Locate the cell with the specified text and output its [x, y] center coordinate. 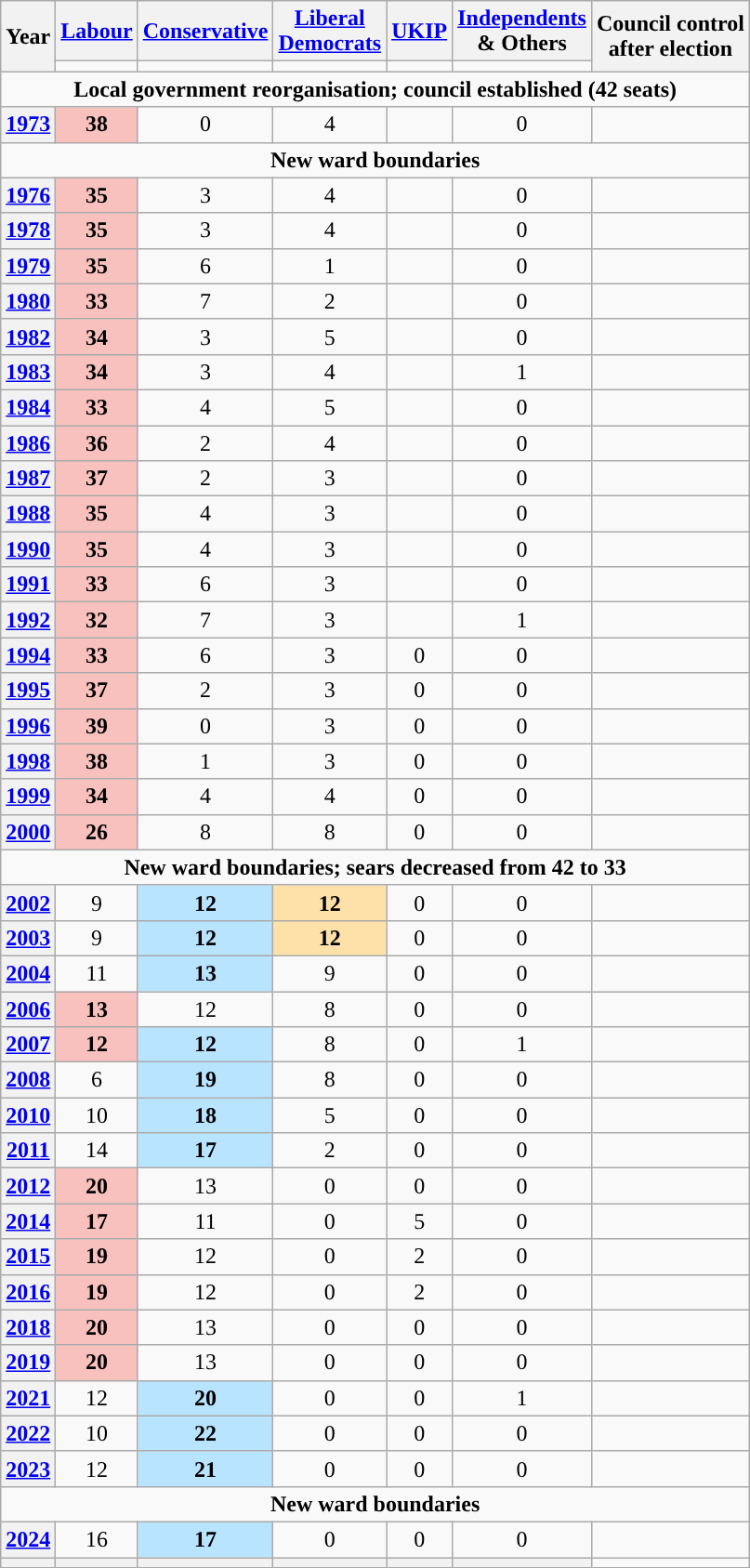
18 [205, 1115]
1996 [28, 726]
1987 [28, 479]
2022 [28, 1433]
2018 [28, 1327]
2002 [28, 903]
1991 [28, 585]
1983 [28, 372]
2015 [28, 1257]
2003 [28, 938]
2023 [28, 1469]
2008 [28, 1080]
1982 [28, 336]
2024 [28, 1539]
Council controlafter election [670, 36]
2016 [28, 1292]
21 [205, 1469]
Local government reorganisation; council established (42 seats) [375, 89]
26 [97, 832]
1994 [28, 655]
Independents& Others [522, 32]
1999 [28, 797]
32 [97, 620]
2011 [28, 1151]
1990 [28, 549]
14 [97, 1151]
Liberal Democrats [330, 32]
22 [205, 1433]
1988 [28, 514]
2010 [28, 1115]
1998 [28, 761]
New ward boundaries; sears decreased from 42 to 33 [375, 867]
2019 [28, 1363]
1978 [28, 231]
Conservative [205, 32]
1976 [28, 195]
1995 [28, 691]
2006 [28, 1008]
1973 [28, 125]
39 [97, 726]
36 [97, 443]
2007 [28, 1045]
1980 [28, 301]
Year [28, 36]
2004 [28, 973]
16 [97, 1539]
Labour [97, 32]
2012 [28, 1186]
UKIP [420, 32]
1984 [28, 407]
2014 [28, 1221]
2021 [28, 1398]
1992 [28, 620]
1979 [28, 266]
2000 [28, 832]
1986 [28, 443]
